Extract the (x, y) coordinate from the center of the cell holding the provided text.  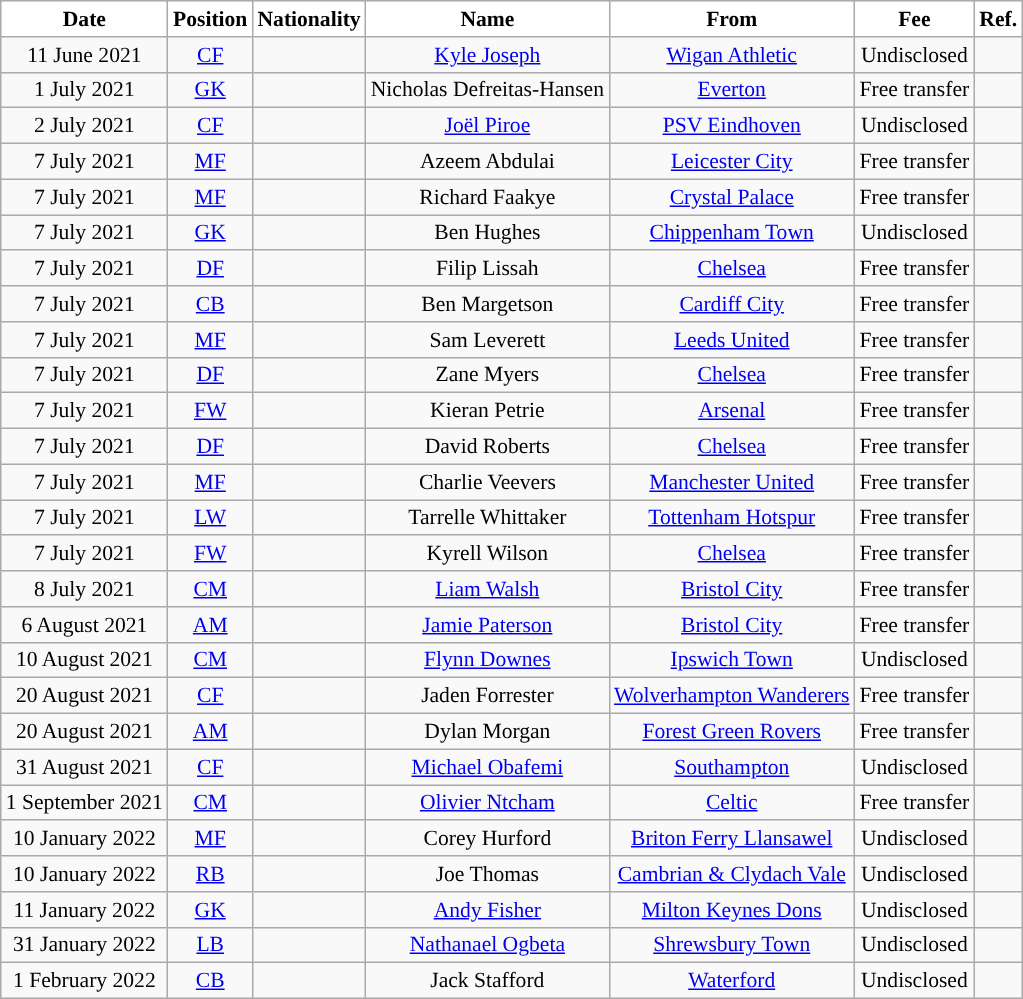
Filip Lissah (488, 269)
Jaden Forrester (488, 696)
1 February 2022 (84, 981)
Celtic (732, 803)
Manchester United (732, 482)
6 August 2021 (84, 625)
Briton Ferry Llansawel (732, 839)
Flynn Downes (488, 660)
Tarrelle Whittaker (488, 518)
Cambrian & Clydach Vale (732, 874)
Southampton (732, 767)
Crystal Palace (732, 197)
Liam Walsh (488, 589)
Wolverhampton Wanderers (732, 696)
31 January 2022 (84, 945)
Corey Hurford (488, 839)
Everton (732, 90)
LB (210, 945)
1 July 2021 (84, 90)
Joe Thomas (488, 874)
Forest Green Rovers (732, 732)
Ben Hughes (488, 233)
Tottenham Hotspur (732, 518)
Chippenham Town (732, 233)
Sam Leverett (488, 340)
Nationality (308, 19)
Ipswich Town (732, 660)
Arsenal (732, 411)
Olivier Ntcham (488, 803)
David Roberts (488, 447)
Fee (914, 19)
1 September 2021 (84, 803)
11 June 2021 (84, 55)
Waterford (732, 981)
Charlie Veevers (488, 482)
Azeem Abdulai (488, 162)
Jack Stafford (488, 981)
Nicholas Defreitas-Hansen (488, 90)
Michael Obafemi (488, 767)
Nathanael Ogbeta (488, 945)
Wigan Athletic (732, 55)
Kyrell Wilson (488, 554)
Position (210, 19)
Jamie Paterson (488, 625)
8 July 2021 (84, 589)
Andy Fisher (488, 910)
From (732, 19)
Milton Keynes Dons (732, 910)
Leeds United (732, 340)
Dylan Morgan (488, 732)
Name (488, 19)
10 August 2021 (84, 660)
Leicester City (732, 162)
Cardiff City (732, 304)
Kieran Petrie (488, 411)
Joël Piroe (488, 126)
2 July 2021 (84, 126)
Date (84, 19)
Kyle Joseph (488, 55)
Ben Margetson (488, 304)
LW (210, 518)
31 August 2021 (84, 767)
Zane Myers (488, 375)
Ref. (998, 19)
11 January 2022 (84, 910)
RB (210, 874)
Richard Faakye (488, 197)
PSV Eindhoven (732, 126)
Shrewsbury Town (732, 945)
